For the text-containing cell, return its midpoint in (x, y) coordinate format. 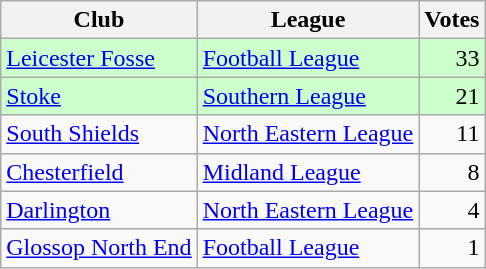
8 (452, 172)
Club (99, 20)
Leicester Fosse (99, 58)
League (308, 20)
Glossop North End (99, 248)
4 (452, 210)
1 (452, 248)
Votes (452, 20)
Stoke (99, 96)
South Shields (99, 134)
11 (452, 134)
Southern League (308, 96)
21 (452, 96)
33 (452, 58)
Chesterfield (99, 172)
Darlington (99, 210)
Midland League (308, 172)
